Scan for the cell matching the given text and deliver its [x, y] coordinate at center. 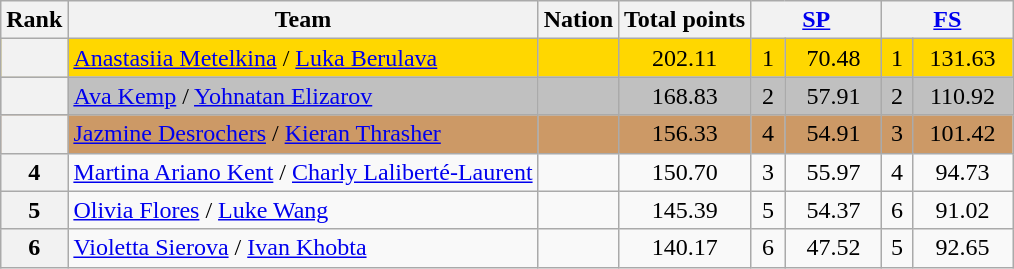
Total points [685, 20]
Ava Kemp / Yohnatan Elizarov [303, 96]
55.97 [834, 172]
Nation [578, 20]
54.91 [834, 134]
Team [303, 20]
150.70 [685, 172]
Jazmine Desrochers / Kieran Thrasher [303, 134]
54.37 [834, 210]
Martina Ariano Kent / Charly Laliberté-Laurent [303, 172]
57.91 [834, 96]
91.02 [962, 210]
110.92 [962, 96]
92.65 [962, 248]
47.52 [834, 248]
Anastasiia Metelkina / Luka Berulava [303, 58]
Olivia Flores / Luke Wang [303, 210]
Violetta Sierova / Ivan Khobta [303, 248]
168.83 [685, 96]
FS [948, 20]
140.17 [685, 248]
SP [816, 20]
156.33 [685, 134]
94.73 [962, 172]
101.42 [962, 134]
131.63 [962, 58]
Rank [34, 20]
145.39 [685, 210]
70.48 [834, 58]
202.11 [685, 58]
